Return (x, y) of the center of cell containing provided text 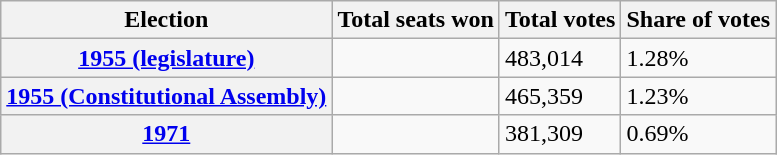
1.23% (698, 96)
Total seats won (416, 20)
0.69% (698, 134)
1.28% (698, 58)
465,359 (560, 96)
Share of votes (698, 20)
Election (166, 20)
Total votes (560, 20)
483,014 (560, 58)
1955 (legislature) (166, 58)
1955 (Constitutional Assembly) (166, 96)
1971 (166, 134)
381,309 (560, 134)
